Output the [X, Y] coordinate of the center of the cell containing the given text.  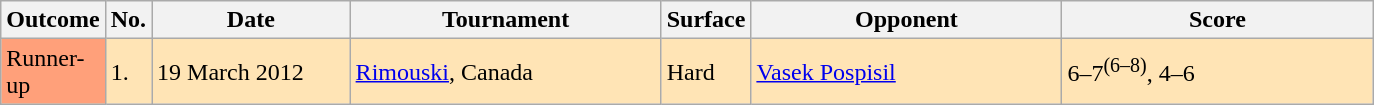
Vasek Pospisil [906, 72]
1. [128, 72]
Date [252, 20]
Runner-up [53, 72]
Hard [706, 72]
Surface [706, 20]
Rimouski, Canada [506, 72]
19 March 2012 [252, 72]
Opponent [906, 20]
Tournament [506, 20]
No. [128, 20]
Score [1218, 20]
Outcome [53, 20]
6–7(6–8), 4–6 [1218, 72]
